Return [X, Y] of the center of cell containing provided text 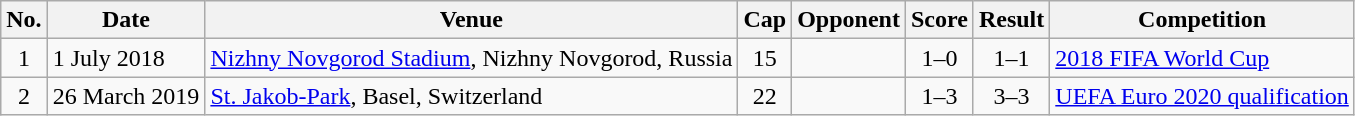
Opponent [849, 20]
Nizhny Novgorod Stadium, Nizhny Novgorod, Russia [472, 58]
26 March 2019 [126, 96]
3–3 [1011, 96]
Result [1011, 20]
Date [126, 20]
15 [765, 58]
1–1 [1011, 58]
1 July 2018 [126, 58]
1–3 [939, 96]
22 [765, 96]
St. Jakob-Park, Basel, Switzerland [472, 96]
2 [24, 96]
2018 FIFA World Cup [1202, 58]
Cap [765, 20]
Venue [472, 20]
Competition [1202, 20]
UEFA Euro 2020 qualification [1202, 96]
1 [24, 58]
Score [939, 20]
No. [24, 20]
1–0 [939, 58]
